Determine the [x, y] coordinate at the center of the cell enclosing the given text.  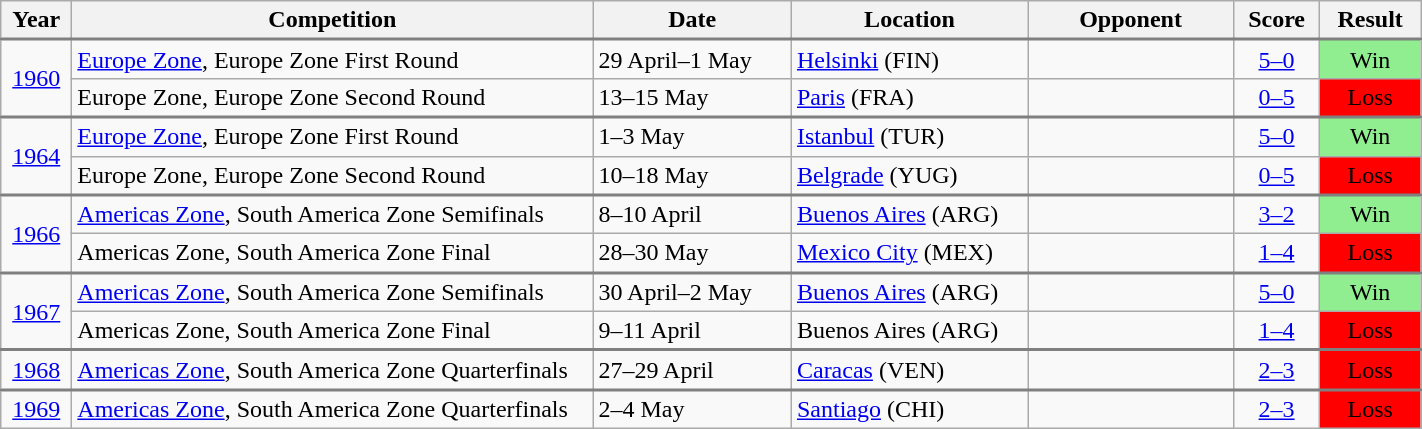
Result [1370, 20]
27–29 April [692, 370]
30 April–2 May [692, 292]
3–2 [1277, 214]
Santiago (CHI) [909, 410]
1–3 May [692, 136]
1968 [36, 370]
Belgrade (YUG) [909, 176]
Helsinki (FIN) [909, 60]
Score [1277, 20]
Opponent [1131, 20]
2–4 May [692, 410]
Mexico City (MEX) [909, 254]
Location [909, 20]
9–11 April [692, 330]
Competition [332, 20]
13–15 May [692, 98]
Paris (FRA) [909, 98]
29 April–1 May [692, 60]
1969 [36, 410]
8–10 April [692, 214]
1967 [36, 311]
Caracas (VEN) [909, 370]
Year [36, 20]
Date [692, 20]
1960 [36, 79]
28–30 May [692, 254]
Istanbul (TUR) [909, 136]
1964 [36, 156]
10–18 May [692, 176]
1966 [36, 234]
